Detect which cell encompasses the target text, then output its (x, y) center coordinate. 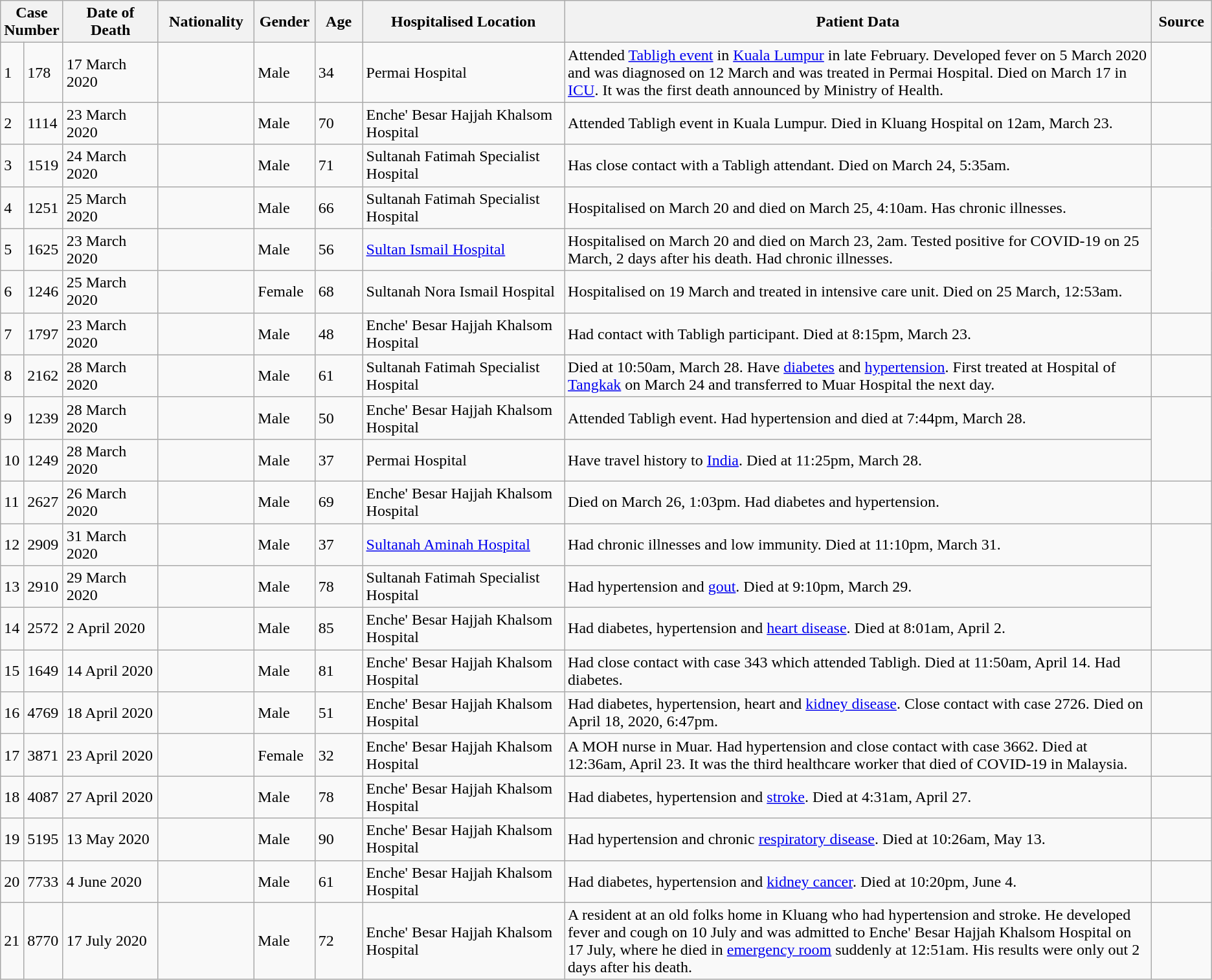
6 (12, 291)
3 (12, 166)
1114 (43, 123)
Had diabetes, hypertension, heart and kidney disease. Close contact with case 2726. Died on April 18, 2020, 6:47pm. (858, 713)
Had diabetes, hypertension and kidney cancer. Died at 10:20pm, June 4. (858, 882)
Sultan Ismail Hospital (464, 250)
Has close contact with a Tabligh attendant. Died on March 24, 5:35am. (858, 166)
Hospitalised on 19 March and treated in intensive care unit. Died on 25 March, 12:53am. (858, 291)
1249 (43, 460)
10 (12, 460)
69 (339, 502)
68 (339, 291)
Gender (285, 22)
71 (339, 166)
14 April 2020 (110, 671)
90 (339, 839)
178 (43, 72)
4 (12, 207)
4769 (43, 713)
70 (339, 123)
13 May 2020 (110, 839)
34 (339, 72)
3871 (43, 755)
26 March 2020 (110, 502)
Source (1181, 22)
56 (339, 250)
16 (12, 713)
5 (12, 250)
51 (339, 713)
Case Number (32, 22)
12 (12, 544)
2 (12, 123)
27 April 2020 (110, 797)
50 (339, 418)
18 (12, 797)
32 (339, 755)
Age (339, 22)
Date of Death (110, 22)
1 (12, 72)
29 March 2020 (110, 586)
8770 (43, 941)
19 (12, 839)
Attended Tabligh event. Had hypertension and died at 7:44pm, March 28. (858, 418)
Hospitalised on March 20 and died on March 25, 4:10am. Has chronic illnesses. (858, 207)
7733 (43, 882)
2572 (43, 629)
85 (339, 629)
Had diabetes, hypertension and heart disease. Died at 8:01am, April 2. (858, 629)
24 March 2020 (110, 166)
Had chronic illnesses and low immunity. Died at 11:10pm, March 31. (858, 544)
15 (12, 671)
Attended Tabligh event in Kuala Lumpur. Died in Kluang Hospital on 12am, March 23. (858, 123)
1519 (43, 166)
72 (339, 941)
Sultanah Aminah Hospital (464, 544)
2 April 2020 (110, 629)
17 (12, 755)
31 March 2020 (110, 544)
Had hypertension and chronic respiratory disease. Died at 10:26am, May 13. (858, 839)
2909 (43, 544)
20 (12, 882)
48 (339, 334)
Sultanah Nora Ismail Hospital (464, 291)
11 (12, 502)
23 April 2020 (110, 755)
Had hypertension and gout. Died at 9:10pm, March 29. (858, 586)
2910 (43, 586)
Hospitalised on March 20 and died on March 23, 2am. Tested positive for COVID-19 on 25 March, 2 days after his death. Had chronic illnesses. (858, 250)
8 (12, 375)
5195 (43, 839)
4087 (43, 797)
1649 (43, 671)
17 July 2020 (110, 941)
13 (12, 586)
Had close contact with case 343 which attended Tabligh. Died at 11:50am, April 14. Had diabetes. (858, 671)
21 (12, 941)
Had diabetes, hypertension and stroke. Died at 4:31am, April 27. (858, 797)
17 March 2020 (110, 72)
81 (339, 671)
1239 (43, 418)
7 (12, 334)
Died on March 26, 1:03pm. Had diabetes and hypertension. (858, 502)
18 April 2020 (110, 713)
9 (12, 418)
66 (339, 207)
14 (12, 629)
1625 (43, 250)
1246 (43, 291)
2162 (43, 375)
2627 (43, 502)
1797 (43, 334)
Have travel history to India. Died at 11:25pm, March 28. (858, 460)
Hospitalised Location (464, 22)
Nationality (206, 22)
Patient Data (858, 22)
Had contact with Tabligh participant. Died at 8:15pm, March 23. (858, 334)
1251 (43, 207)
4 June 2020 (110, 882)
